Extract the (X, Y) coordinate from the center of the cell holding the provided text.  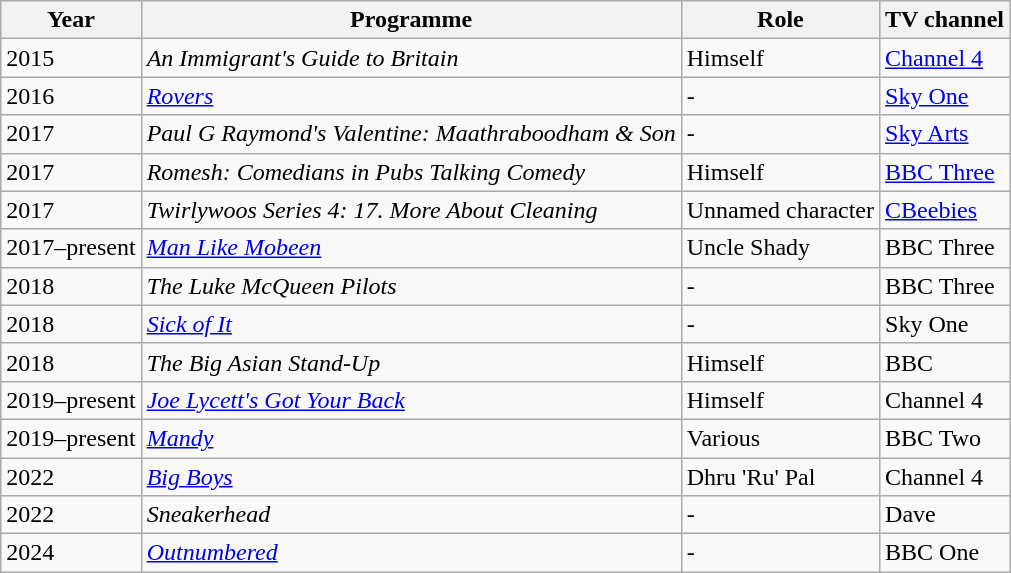
Joe Lycett's Got Your Back (411, 400)
TV channel (945, 20)
CBeebies (945, 210)
2024 (71, 553)
Sky Arts (945, 134)
Role (780, 20)
Programme (411, 20)
Various (780, 438)
Twirlywoos Series 4: 17. More About Cleaning (411, 210)
2017–present (71, 248)
Paul G Raymond's Valentine: Maathraboodham & Son (411, 134)
Uncle Shady (780, 248)
BBC (945, 362)
An Immigrant's Guide to Britain (411, 58)
Rovers (411, 96)
Sick of It (411, 324)
Outnumbered (411, 553)
Dave (945, 515)
Mandy (411, 438)
2015 (71, 58)
The Big Asian Stand-Up (411, 362)
Sneakerhead (411, 515)
Year (71, 20)
Big Boys (411, 477)
BBC Two (945, 438)
Dhru 'Ru' Pal (780, 477)
Unnamed character (780, 210)
BBC One (945, 553)
The Luke McQueen Pilots (411, 286)
2016 (71, 96)
Man Like Mobeen (411, 248)
Romesh: Comedians in Pubs Talking Comedy (411, 172)
